Return (x, y) of the center of cell containing provided text 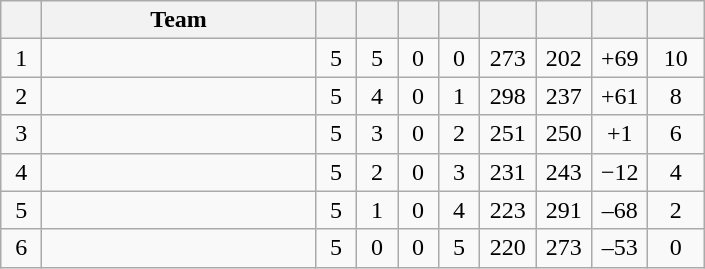
–68 (620, 210)
10 (676, 58)
–53 (620, 248)
231 (508, 172)
223 (508, 210)
220 (508, 248)
+69 (620, 58)
250 (564, 134)
237 (564, 96)
+61 (620, 96)
243 (564, 172)
291 (564, 210)
251 (508, 134)
+1 (620, 134)
202 (564, 58)
298 (508, 96)
8 (676, 96)
−12 (620, 172)
Team (179, 20)
